Return [X, Y] of the center of cell containing provided text 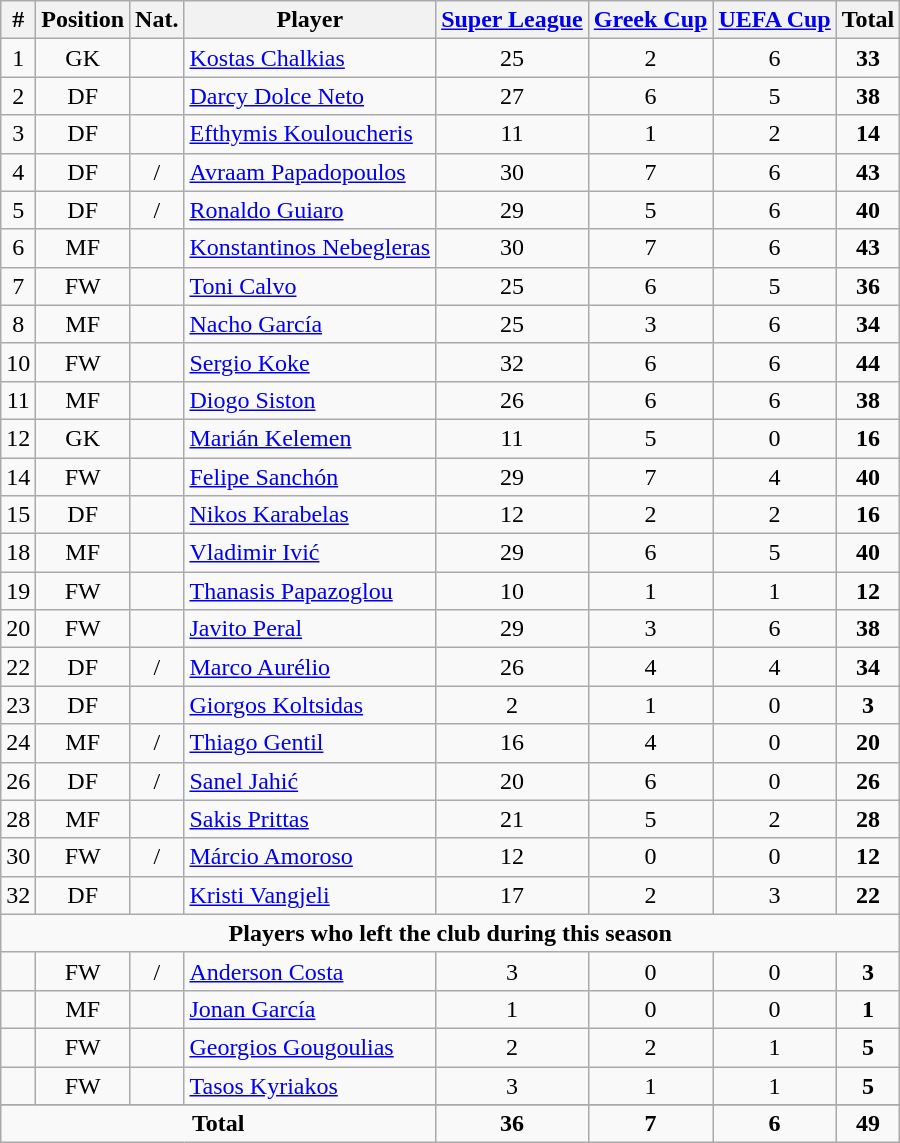
44 [868, 362]
Efthymis Kouloucheris [310, 134]
19 [18, 591]
Thiago Gentil [310, 743]
Vladimir Ivić [310, 553]
Darcy Dolce Neto [310, 96]
Sergio Koke [310, 362]
Felipe Sanchón [310, 477]
Super League [512, 20]
# [18, 20]
Toni Calvo [310, 286]
17 [512, 895]
Tasos Kyriakos [310, 1085]
Marco Aurélio [310, 667]
Nacho García [310, 324]
23 [18, 705]
Georgios Gougoulias [310, 1047]
15 [18, 515]
Ronaldo Guiaro [310, 210]
18 [18, 553]
Jonan García [310, 1009]
UEFA Cup [774, 20]
49 [868, 1124]
Kostas Chalkias [310, 58]
Greek Cup [650, 20]
Sanel Jahić [310, 781]
Position [83, 20]
33 [868, 58]
8 [18, 324]
Player [310, 20]
Nikos Karabelas [310, 515]
Marián Kelemen [310, 438]
24 [18, 743]
21 [512, 819]
Thanasis Papazoglou [310, 591]
Nat. [157, 20]
Javito Peral [310, 629]
Players who left the club during this season [450, 933]
Giorgos Koltsidas [310, 705]
Kristi Vangjeli [310, 895]
Sakis Prittas [310, 819]
Konstantinos Nebegleras [310, 248]
Anderson Costa [310, 971]
Márcio Amoroso [310, 857]
Diogo Siston [310, 400]
Avraam Papadopoulos [310, 172]
27 [512, 96]
